Scan for the cell matching the given text and deliver its [x, y] coordinate at center. 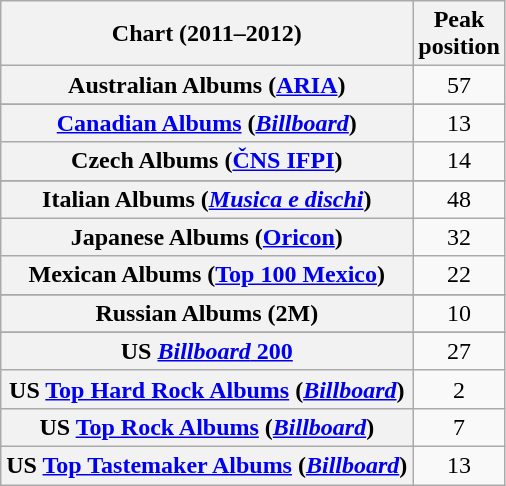
Mexican Albums (Top 100 Mexico) [207, 275]
7 [459, 427]
US Billboard 200 [207, 351]
Russian Albums (2M) [207, 313]
22 [459, 275]
32 [459, 237]
14 [459, 161]
Peakposition [459, 34]
10 [459, 313]
57 [459, 85]
27 [459, 351]
Japanese Albums (Oricon) [207, 237]
Canadian Albums (Billboard) [207, 123]
Italian Albums (Musica e dischi) [207, 199]
Chart (2011–2012) [207, 34]
US Top Hard Rock Albums (Billboard) [207, 389]
48 [459, 199]
2 [459, 389]
US Top Tastemaker Albums (Billboard) [207, 465]
Australian Albums (ARIA) [207, 85]
Czech Albums (ČNS IFPI) [207, 161]
US Top Rock Albums (Billboard) [207, 427]
